Scan for the cell matching the given text and deliver its [x, y] coordinate at center. 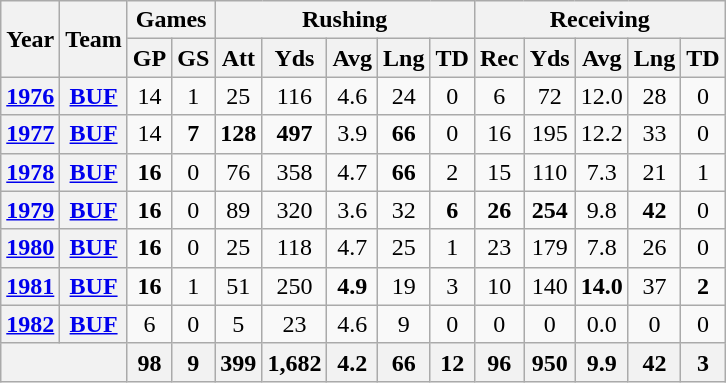
Receiving [600, 20]
7.8 [602, 248]
195 [550, 134]
GS [194, 58]
96 [499, 362]
Team [94, 39]
76 [238, 172]
250 [294, 286]
950 [550, 362]
98 [149, 362]
37 [654, 286]
12 [452, 362]
Att [238, 58]
0.0 [602, 324]
1,682 [294, 362]
21 [654, 172]
118 [294, 248]
4.9 [352, 286]
3.6 [352, 210]
1978 [30, 172]
Rec [499, 58]
320 [294, 210]
72 [550, 96]
9.9 [602, 362]
Rushing [345, 20]
7 [194, 134]
358 [294, 172]
4.2 [352, 362]
1980 [30, 248]
1982 [30, 324]
3.9 [352, 134]
254 [550, 210]
Year [30, 39]
24 [404, 96]
179 [550, 248]
89 [238, 210]
32 [404, 210]
GP [149, 58]
116 [294, 96]
7.3 [602, 172]
128 [238, 134]
15 [499, 172]
10 [499, 286]
9.8 [602, 210]
1981 [30, 286]
28 [654, 96]
51 [238, 286]
140 [550, 286]
33 [654, 134]
1977 [30, 134]
399 [238, 362]
Games [170, 20]
12.2 [602, 134]
1979 [30, 210]
19 [404, 286]
5 [238, 324]
110 [550, 172]
1976 [30, 96]
14.0 [602, 286]
12.0 [602, 96]
497 [294, 134]
